Capture the cell that displays the provided text and extract its [x, y] central coordinate. 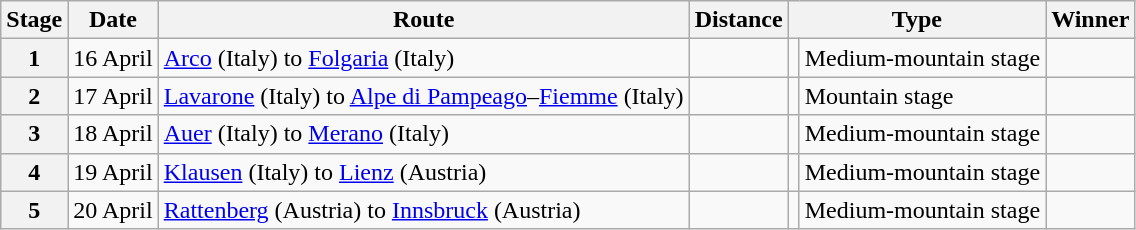
Auer (Italy) to Merano (Italy) [424, 134]
Rattenberg (Austria) to Innsbruck (Austria) [424, 210]
Winner [1090, 20]
4 [34, 172]
Type [916, 20]
Arco (Italy) to Folgaria (Italy) [424, 58]
1 [34, 58]
Distance [738, 20]
2 [34, 96]
17 April [113, 96]
Klausen (Italy) to Lienz (Austria) [424, 172]
16 April [113, 58]
Mountain stage [922, 96]
20 April [113, 210]
3 [34, 134]
Date [113, 20]
Stage [34, 20]
18 April [113, 134]
Lavarone (Italy) to Alpe di Pampeago–Fiemme (Italy) [424, 96]
Route [424, 20]
5 [34, 210]
19 April [113, 172]
